Detect which cell encompasses the target text, then output its (X, Y) center coordinate. 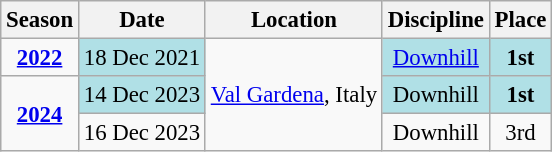
14 Dec 2023 (142, 95)
Val Gardena, Italy (294, 96)
Place (520, 20)
2022 (40, 58)
16 Dec 2023 (142, 133)
2024 (40, 114)
Discipline (436, 20)
Location (294, 20)
3rd (520, 133)
Season (40, 20)
Date (142, 20)
18 Dec 2021 (142, 58)
